Identify which cell holds the provided text, then report its [x, y] central coordinate. 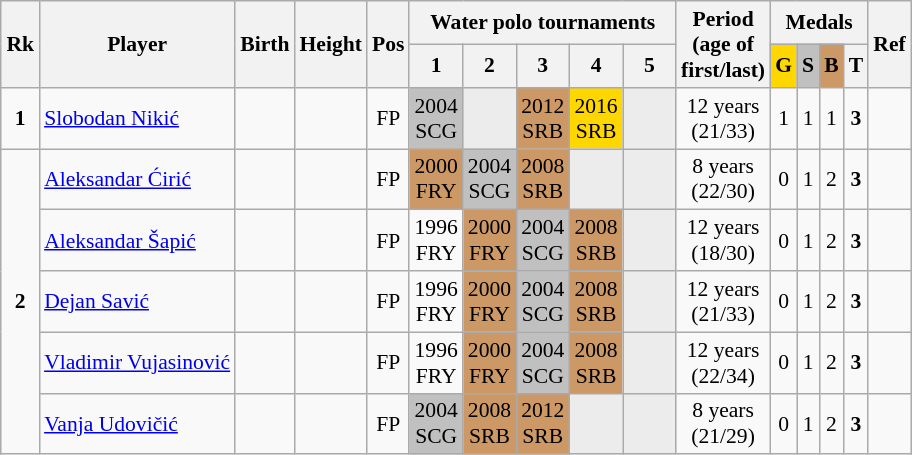
12 years(22/34) [723, 362]
4 [596, 66]
8 years(22/30) [723, 180]
Medals [819, 22]
S [808, 66]
Ref [889, 44]
Vanja Udovičić [137, 424]
T [856, 66]
Dejan Savić [137, 302]
Period(age offirst/last) [723, 44]
Aleksandar Ćirić [137, 180]
Water polo tournaments [542, 22]
Player [137, 44]
5 [650, 66]
2016SRB [596, 118]
Slobodan Nikić [137, 118]
Aleksandar Šapić [137, 240]
Rk [20, 44]
B [832, 66]
Birth [264, 44]
Pos [388, 44]
G [784, 66]
Vladimir Vujasinović [137, 362]
Height [330, 44]
8 years(21/29) [723, 424]
12 years(18/30) [723, 240]
